Provide the [x, y] coordinate of the cell's center where the given text is located.  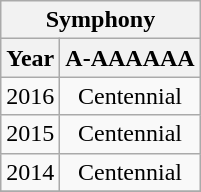
2014 [30, 172]
2016 [30, 96]
2015 [30, 134]
Symphony [100, 20]
Year [30, 58]
A-AAAAAA [130, 58]
